Capture the cell that displays the provided text and extract its (x, y) central coordinate. 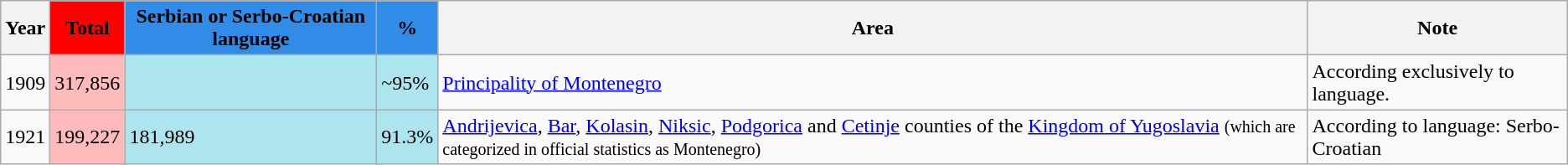
~95% (407, 82)
199,227 (87, 137)
According to language: Serbo-Croatian (1437, 137)
Principality of Montenegro (873, 82)
91.3% (407, 137)
Total (87, 28)
1921 (25, 137)
181,989 (251, 137)
Year (25, 28)
Note (1437, 28)
1909 (25, 82)
317,856 (87, 82)
According exclusively to language. (1437, 82)
Serbian or Serbo-Croatian language (251, 28)
% (407, 28)
Area (873, 28)
